Locate the cell with the specified text and output its (X, Y) center coordinate. 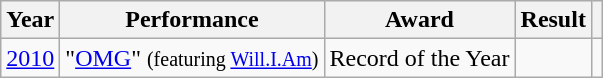
Record of the Year (420, 58)
Performance (192, 20)
2010 (30, 58)
Result (553, 20)
"OMG" (featuring Will.I.Am) (192, 58)
Year (30, 20)
Award (420, 20)
